For the text-containing cell, return its midpoint in (X, Y) coordinate format. 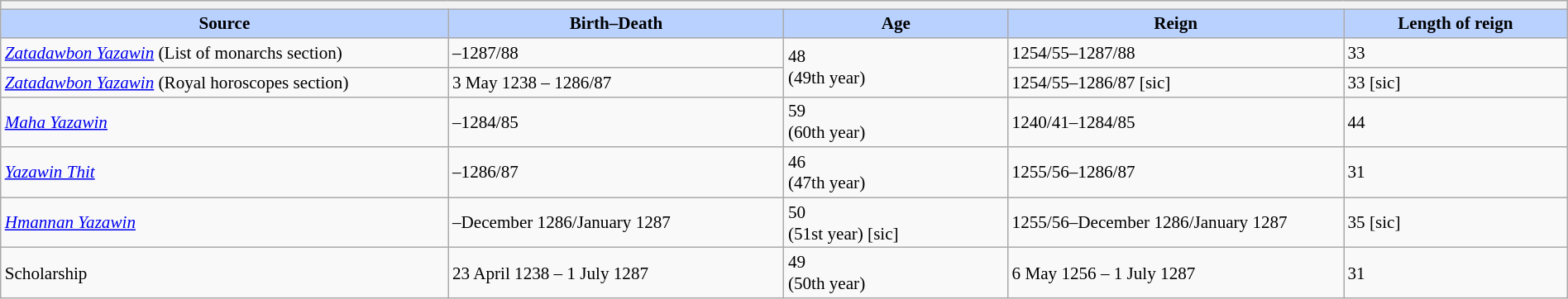
1255/56–1286/87 (1176, 172)
1240/41–1284/85 (1176, 122)
Hmannan Yazawin (225, 223)
Scholarship (225, 273)
1254/55–1287/88 (1176, 53)
–1286/87 (616, 172)
Maha Yazawin (225, 122)
33 (1456, 53)
Age (896, 23)
Yazawin Thit (225, 172)
Zatadawbon Yazawin (Royal horoscopes section) (225, 83)
49 (50th year) (896, 273)
6 May 1256 – 1 July 1287 (1176, 273)
Length of reign (1456, 23)
Birth–Death (616, 23)
50 (51st year) [sic] (896, 223)
1255/56–December 1286/January 1287 (1176, 223)
–1287/88 (616, 53)
Source (225, 23)
23 April 1238 – 1 July 1287 (616, 273)
33 [sic] (1456, 83)
Reign (1176, 23)
–December 1286/January 1287 (616, 223)
35 [sic] (1456, 223)
–1284/85 (616, 122)
3 May 1238 – 1286/87 (616, 83)
44 (1456, 122)
59 (60th year) (896, 122)
48 (49th year) (896, 68)
46 (47th year) (896, 172)
1254/55–1286/87 [sic] (1176, 83)
Zatadawbon Yazawin (List of monarchs section) (225, 53)
